Search for the cell housing the specified text and yield its [X, Y] center coordinate. 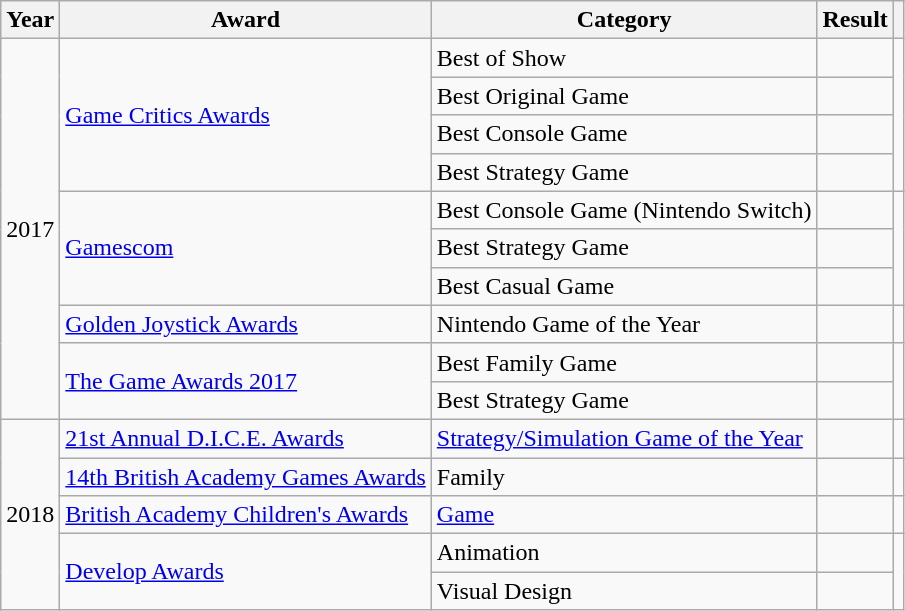
2018 [30, 514]
Visual Design [624, 591]
2017 [30, 230]
Best Casual Game [624, 286]
Best Console Game (Nintendo Switch) [624, 210]
Family [624, 477]
Animation [624, 553]
The Game Awards 2017 [246, 381]
Strategy/Simulation Game of the Year [624, 438]
Gamescom [246, 248]
Game Critics Awards [246, 115]
14th British Academy Games Awards [246, 477]
Best Console Game [624, 134]
Nintendo Game of the Year [624, 324]
British Academy Children's Awards [246, 515]
Game [624, 515]
Result [855, 20]
21st Annual D.I.C.E. Awards [246, 438]
Year [30, 20]
Develop Awards [246, 572]
Category [624, 20]
Award [246, 20]
Golden Joystick Awards [246, 324]
Best Original Game [624, 96]
Best of Show [624, 58]
Best Family Game [624, 362]
